Find where the given text appears and provide that cell's center as (X, Y) coordinate. 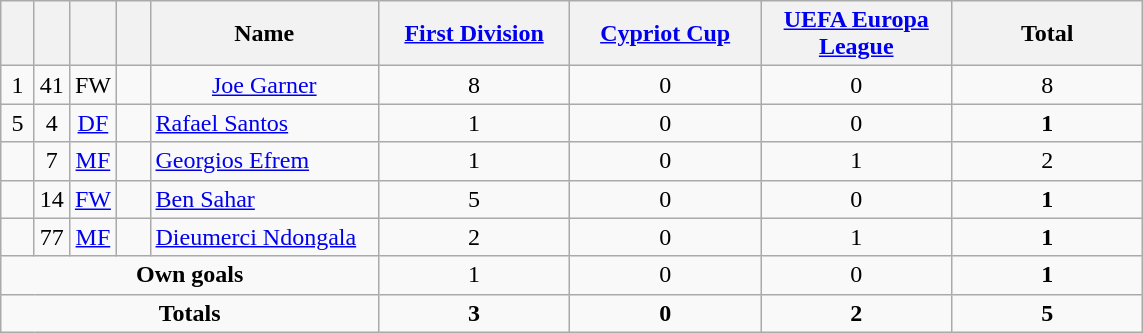
Georgios Efrem (264, 161)
Own goals (190, 275)
4 (52, 123)
Joe Garner (264, 85)
DF (92, 123)
77 (52, 237)
First Division (474, 34)
Rafael Santos (264, 123)
Dieumerci Ndongala (264, 237)
Ben Sahar (264, 199)
UEFA Europa League (856, 34)
Total (1048, 34)
Cypriot Cup (666, 34)
Totals (190, 313)
Name (264, 34)
7 (52, 161)
14 (52, 199)
41 (52, 85)
3 (474, 313)
